Determine the (X, Y) coordinate at the center of the cell enclosing the given text.  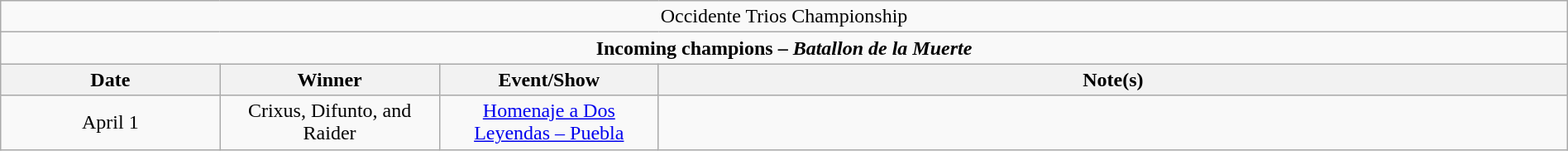
Date (111, 80)
Event/Show (549, 80)
Homenaje a Dos Leyendas – Puebla (549, 123)
Winner (329, 80)
Crixus, Difunto, and Raider (329, 123)
April 1 (111, 123)
Incoming champions – Batallon de la Muerte (784, 48)
Note(s) (1113, 80)
Occidente Trios Championship (784, 17)
